From the cell containing the given text, extract its center point as (x, y) coordinate. 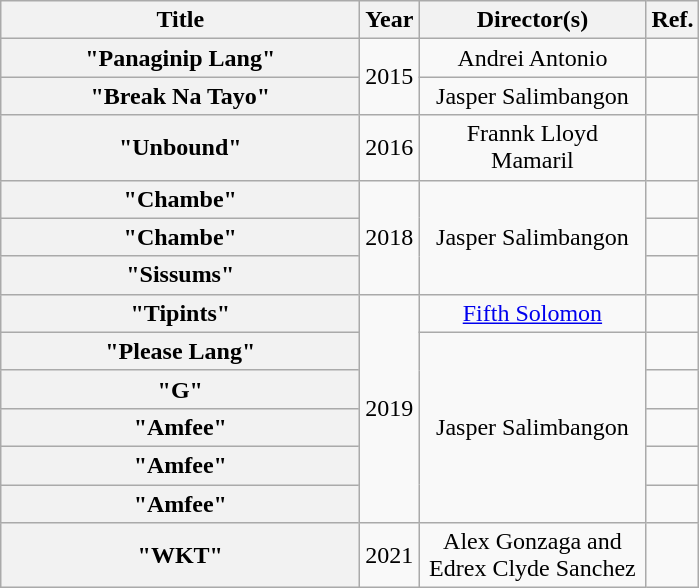
"Panaginip Lang" (180, 58)
2021 (390, 556)
2018 (390, 237)
"Please Lang" (180, 351)
"WKT" (180, 556)
"G" (180, 389)
"Sissums" (180, 275)
Director(s) (532, 20)
Frannk Lloyd Mamaril (532, 148)
2016 (390, 148)
Andrei Antonio (532, 58)
"Unbound" (180, 148)
Year (390, 20)
Ref. (672, 20)
"Tipints" (180, 313)
"Break Na Tayo" (180, 96)
2015 (390, 77)
Title (180, 20)
2019 (390, 408)
Alex Gonzaga and Edrex Clyde Sanchez (532, 556)
Fifth Solomon (532, 313)
